Pinpoint the cell where the given text exists, returning its (X, Y) midpoint coordinate. 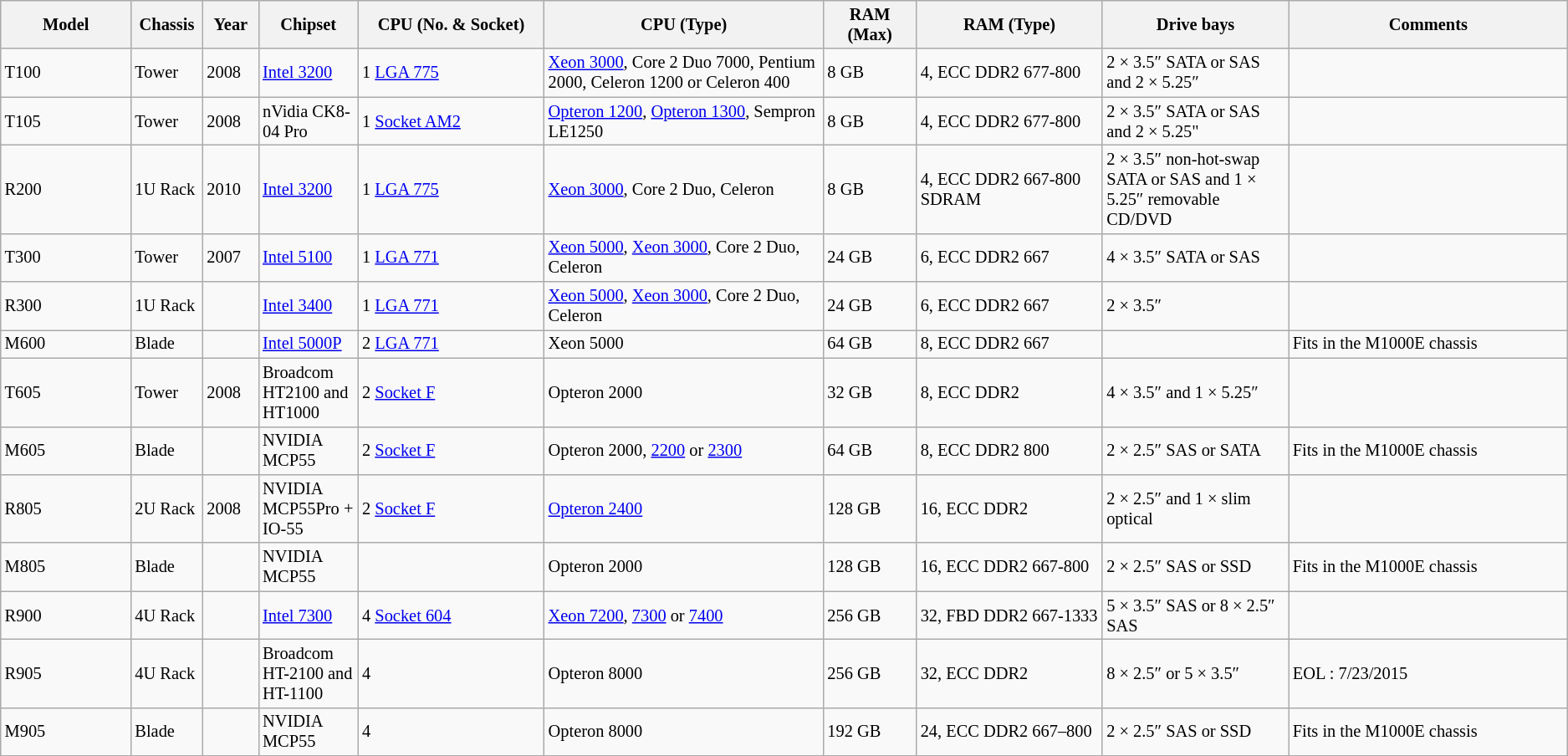
M605 (66, 451)
24, ECC DDR2 667–800 (1010, 732)
Chassis (167, 24)
Comments (1428, 24)
T605 (66, 392)
R200 (66, 189)
Chipset (308, 24)
8 × 2.5″ or 5 × 3.5″ (1196, 673)
5 × 3.5″ SAS or 8 × 2.5″ SAS (1196, 616)
M805 (66, 567)
Opteron 2400 (684, 508)
T100 (66, 73)
32, ECC DDR2 (1010, 673)
2 × 2.5″ SAS or SATA (1196, 451)
32 GB (870, 392)
2 × 3.5″ SATA or SAS and 2 × 5.25" (1196, 121)
2 LGA 771 (452, 344)
Opteron 2000, 2200 or 2300 (684, 451)
Xeon 3000, Core 2 Duo, Celeron (684, 189)
Year (231, 24)
2 × 2.5″ and 1 × slim optical (1196, 508)
Intel 3400 (308, 306)
EOL : 7/23/2015 (1428, 673)
8, ECC DDR2 (1010, 392)
32, FBD DDR2 667-1333 (1010, 616)
R805 (66, 508)
8, ECC DDR2 667 (1010, 344)
CPU (No. & Socket) (452, 24)
16, ECC DDR2 667-800 (1010, 567)
2010 (231, 189)
16, ECC DDR2 (1010, 508)
Intel 7300 (308, 616)
2 × 3.5″ non-hot-swap SATA or SAS and 1 × 5.25″ removable CD/DVD (1196, 189)
2 × 3.5″ (1196, 306)
RAM (Type) (1010, 24)
2 × 3.5″ SATA or SAS and 2 × 5.25″ (1196, 73)
Intel 5000P (308, 344)
1 Socket AM2 (452, 121)
Xeon 7200, 7300 or 7400 (684, 616)
Broadcom HT2100 and HT1000 (308, 392)
2U Rack (167, 508)
Xeon 3000, Core 2 Duo 7000, Pentium 2000, Celeron 1200 or Celeron 400 (684, 73)
Intel 5100 (308, 258)
4 × 3.5″ and 1 × 5.25″ (1196, 392)
M905 (66, 732)
R905 (66, 673)
Opteron 1200, Opteron 1300, Sempron LE1250 (684, 121)
NVIDIA MCP55Pro + IO-55 (308, 508)
CPU (Type) (684, 24)
Broadcom HT-2100 and HT-1100 (308, 673)
2007 (231, 258)
4 × 3.5″ SATA or SAS (1196, 258)
4, ECC DDR2 667-800 SDRAM (1010, 189)
4 Socket 604 (452, 616)
R900 (66, 616)
M600 (66, 344)
192 GB (870, 732)
R300 (66, 306)
8, ECC DDR2 800 (1010, 451)
RAM (Max) (870, 24)
T300 (66, 258)
nVidia CK8-04 Pro (308, 121)
Drive bays (1196, 24)
Model (66, 24)
Xeon 5000 (684, 344)
T105 (66, 121)
